For the text-containing cell, return its midpoint in (X, Y) coordinate format. 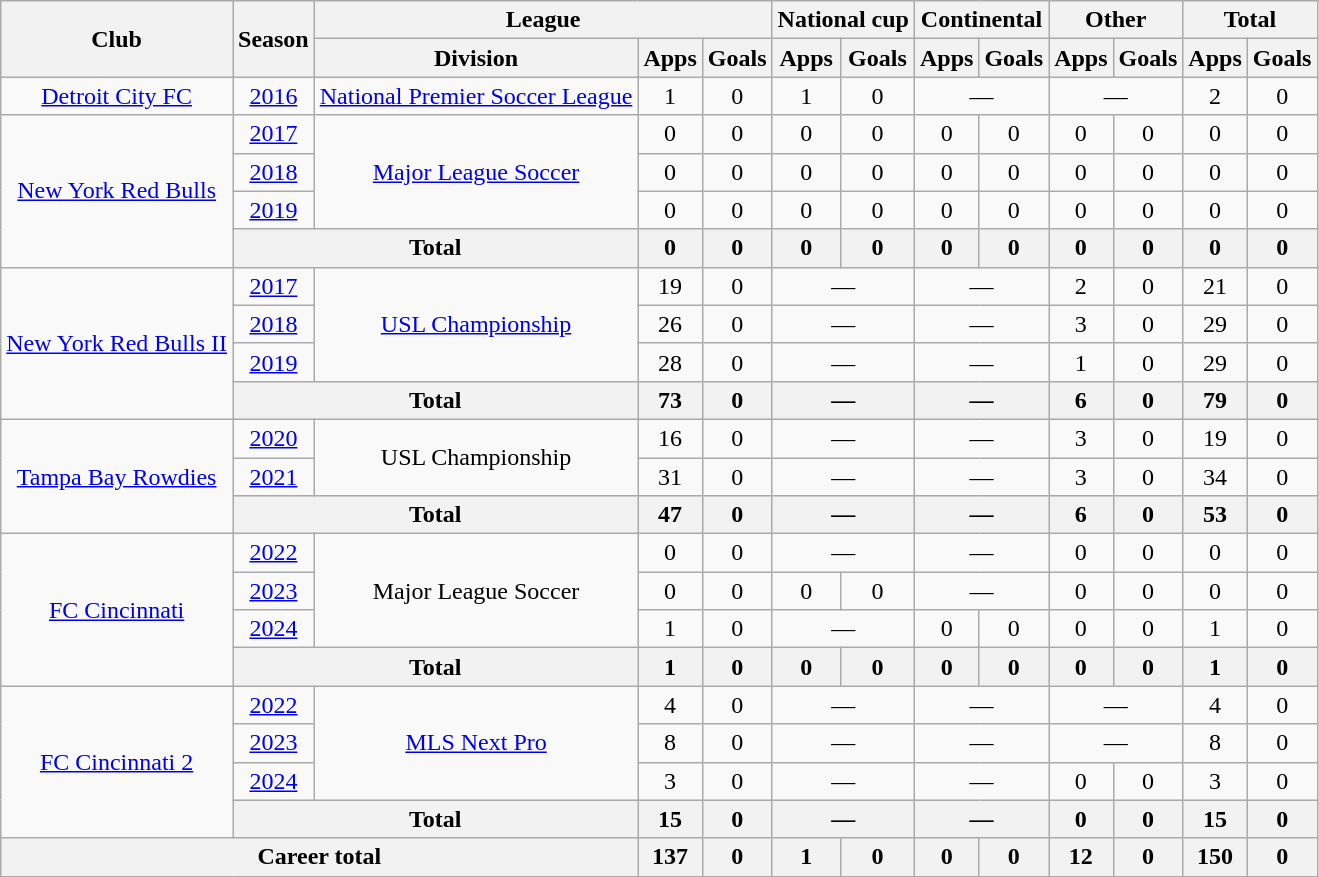
Season (273, 39)
Detroit City FC (117, 96)
League (543, 20)
Career total (320, 857)
16 (670, 438)
26 (670, 324)
47 (670, 515)
28 (670, 362)
Continental (981, 20)
31 (670, 477)
2021 (273, 477)
National Premier Soccer League (476, 96)
21 (1215, 286)
Other (1116, 20)
National cup (843, 20)
Club (117, 39)
12 (1081, 857)
79 (1215, 400)
New York Red Bulls (117, 191)
2016 (273, 96)
53 (1215, 515)
2020 (273, 438)
150 (1215, 857)
MLS Next Pro (476, 743)
FC Cincinnati 2 (117, 762)
FC Cincinnati (117, 610)
34 (1215, 477)
73 (670, 400)
Division (476, 58)
Tampa Bay Rowdies (117, 476)
New York Red Bulls II (117, 343)
137 (670, 857)
